Detect which cell encompasses the target text, then output its [X, Y] center coordinate. 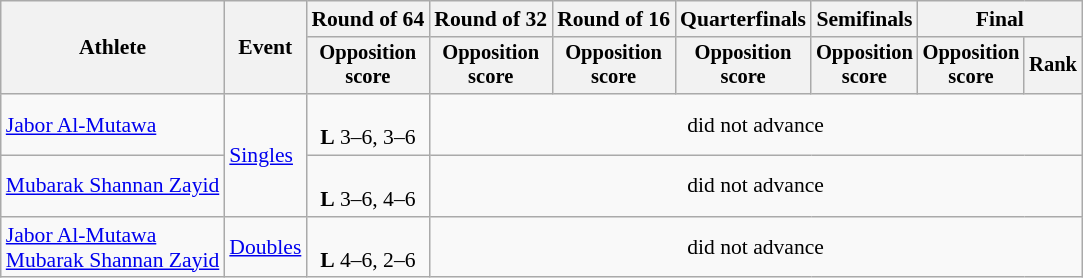
Athlete [113, 48]
Round of 16 [614, 19]
Round of 32 [490, 19]
L 3–6, 4–6 [368, 186]
Doubles [265, 248]
Jabor Al-Mutawa [113, 124]
L 3–6, 3–6 [368, 124]
Jabor Al-MutawaMubarak Shannan Zayid [113, 248]
Mubarak Shannan Zayid [113, 186]
Quarterfinals [743, 19]
L 4–6, 2–6 [368, 248]
Semifinals [864, 19]
Round of 64 [368, 19]
Event [265, 48]
Rank [1053, 66]
Singles [265, 155]
Final [1000, 19]
